Scan for the cell matching the given text and deliver its [x, y] coordinate at center. 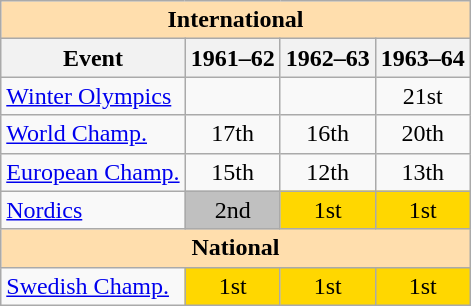
Winter Olympics [93, 96]
European Champ. [93, 172]
12th [328, 172]
1963–64 [422, 58]
2nd [232, 210]
International [236, 20]
16th [328, 134]
Nordics [93, 210]
Event [93, 58]
1961–62 [232, 58]
20th [422, 134]
15th [232, 172]
1962–63 [328, 58]
Swedish Champ. [93, 286]
National [236, 248]
17th [232, 134]
13th [422, 172]
World Champ. [93, 134]
21st [422, 96]
